Detect which cell encompasses the target text, then output its [X, Y] center coordinate. 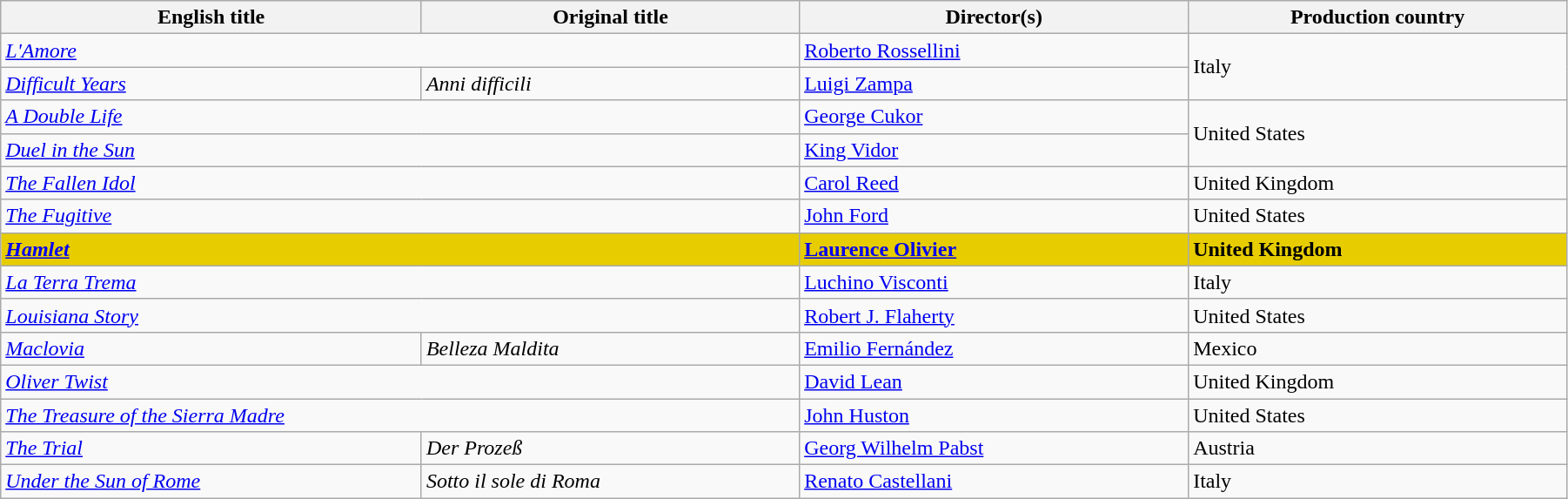
Anni difficili [610, 84]
Georg Wilhelm Pabst [994, 448]
Louisiana Story [400, 315]
Oliver Twist [400, 381]
King Vidor [994, 150]
John Ford [994, 216]
Difficult Years [211, 84]
Duel in the Sun [400, 150]
A Double Life [400, 117]
The Fugitive [400, 216]
L'Amore [400, 51]
The Treasure of the Sierra Madre [400, 415]
Roberto Rossellini [994, 51]
Luigi Zampa [994, 84]
Hamlet [400, 249]
Sotto il sole di Roma [610, 482]
Austria [1378, 448]
The Fallen Idol [400, 183]
Laurence Olivier [994, 249]
Luchino Visconti [994, 282]
English title [211, 17]
Robert J. Flaherty [994, 315]
Director(s) [994, 17]
Production country [1378, 17]
Emilio Fernández [994, 348]
Carol Reed [994, 183]
La Terra Trema [400, 282]
Maclovia [211, 348]
The Trial [211, 448]
Under the Sun of Rome [211, 482]
Der Prozeß [610, 448]
Belleza Maldita [610, 348]
Renato Castellani [994, 482]
John Huston [994, 415]
Original title [610, 17]
George Cukor [994, 117]
Mexico [1378, 348]
David Lean [994, 381]
